Provide the [X, Y] coordinate of the cell's center where the given text is located.  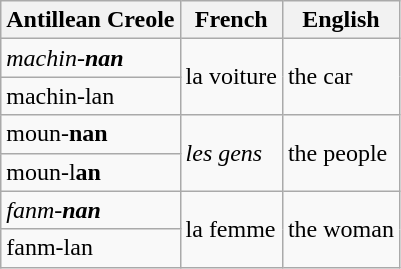
Antillean Creole [90, 20]
machin-lan [90, 96]
the woman [340, 229]
les gens [231, 153]
la voiture [231, 77]
moun-lan [90, 172]
fanm-nan [90, 210]
English [340, 20]
moun-nan [90, 134]
French [231, 20]
la femme [231, 229]
the car [340, 77]
fanm-lan [90, 248]
machin-nan [90, 58]
the people [340, 153]
